Detect which cell encompasses the target text, then output its [x, y] center coordinate. 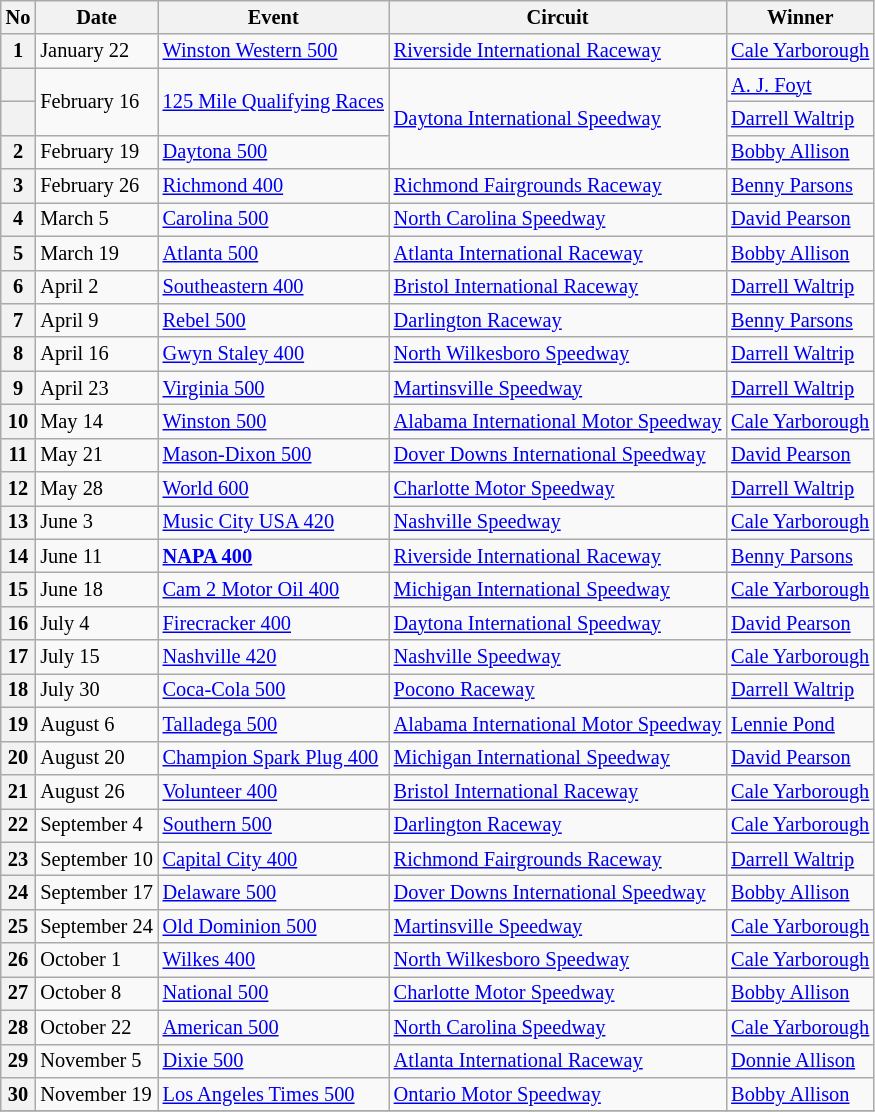
4 [18, 219]
Winston Western 500 [274, 51]
April 2 [96, 287]
27 [18, 993]
July 4 [96, 623]
Pocono Raceway [558, 690]
Mason-Dixon 500 [274, 455]
Los Angeles Times 500 [274, 1094]
May 14 [96, 421]
August 20 [96, 758]
8 [18, 354]
20 [18, 758]
10 [18, 421]
November 5 [96, 1061]
October 8 [96, 993]
National 500 [274, 993]
A. J. Foyt [800, 85]
Wilkes 400 [274, 960]
Date [96, 17]
May 21 [96, 455]
October 1 [96, 960]
Cam 2 Motor Oil 400 [274, 589]
August 26 [96, 791]
Firecracker 400 [274, 623]
September 17 [96, 892]
Southeastern 400 [274, 287]
September 4 [96, 825]
Richmond 400 [274, 186]
Rebel 500 [274, 320]
Carolina 500 [274, 219]
Winston 500 [274, 421]
No [18, 17]
Delaware 500 [274, 892]
April 23 [96, 388]
18 [18, 690]
March 5 [96, 219]
August 6 [96, 724]
Talladega 500 [274, 724]
Coca-Cola 500 [274, 690]
Nashville 420 [274, 657]
11 [18, 455]
28 [18, 1027]
3 [18, 186]
Atlanta 500 [274, 253]
Event [274, 17]
Virginia 500 [274, 388]
World 600 [274, 489]
13 [18, 522]
Champion Spark Plug 400 [274, 758]
1 [18, 51]
April 16 [96, 354]
2 [18, 152]
23 [18, 859]
29 [18, 1061]
22 [18, 825]
6 [18, 287]
Donnie Allison [800, 1061]
Lennie Pond [800, 724]
Capital City 400 [274, 859]
Gwyn Staley 400 [274, 354]
November 19 [96, 1094]
February 16 [96, 102]
9 [18, 388]
Southern 500 [274, 825]
Music City USA 420 [274, 522]
17 [18, 657]
7 [18, 320]
26 [18, 960]
June 3 [96, 522]
Ontario Motor Speedway [558, 1094]
NAPA 400 [274, 556]
January 22 [96, 51]
American 500 [274, 1027]
Dixie 500 [274, 1061]
30 [18, 1094]
Circuit [558, 17]
September 24 [96, 926]
June 11 [96, 556]
14 [18, 556]
Winner [800, 17]
15 [18, 589]
21 [18, 791]
March 19 [96, 253]
16 [18, 623]
April 9 [96, 320]
July 15 [96, 657]
May 28 [96, 489]
25 [18, 926]
125 Mile Qualifying Races [274, 102]
12 [18, 489]
July 30 [96, 690]
Old Dominion 500 [274, 926]
February 26 [96, 186]
June 18 [96, 589]
October 22 [96, 1027]
September 10 [96, 859]
19 [18, 724]
24 [18, 892]
February 19 [96, 152]
5 [18, 253]
Daytona 500 [274, 152]
Volunteer 400 [274, 791]
